Return (x, y) of the center of cell containing provided text 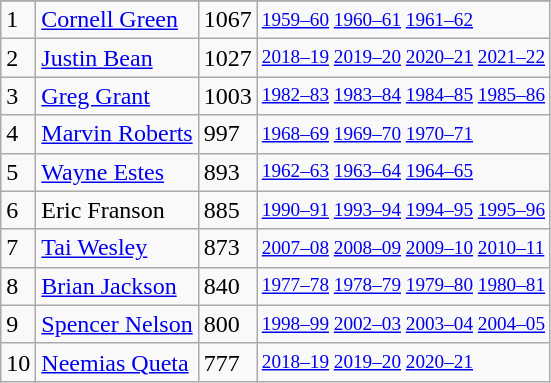
Justin Bean (117, 58)
5 (18, 172)
893 (228, 172)
Marvin Roberts (117, 134)
2018–19 2019–20 2020–21 (403, 362)
1 (18, 20)
1959–60 1960–61 1961–62 (403, 20)
10 (18, 362)
1027 (228, 58)
1977–78 1978–79 1979–80 1980–81 (403, 286)
7 (18, 248)
9 (18, 324)
997 (228, 134)
Spencer Nelson (117, 324)
1990–91 1993–94 1994–95 1995–96 (403, 210)
Wayne Estes (117, 172)
777 (228, 362)
840 (228, 286)
1968–69 1969–70 1970–71 (403, 134)
2007–08 2008–09 2009–10 2010–11 (403, 248)
2 (18, 58)
1962–63 1963–64 1964–65 (403, 172)
1998–99 2002–03 2003–04 2004–05 (403, 324)
Neemias Queta (117, 362)
8 (18, 286)
873 (228, 248)
4 (18, 134)
6 (18, 210)
885 (228, 210)
1003 (228, 96)
3 (18, 96)
Cornell Green (117, 20)
Tai Wesley (117, 248)
2018–19 2019–20 2020–21 2021–22 (403, 58)
800 (228, 324)
Greg Grant (117, 96)
1982–83 1983–84 1984–85 1985–86 (403, 96)
Eric Franson (117, 210)
1067 (228, 20)
Brian Jackson (117, 286)
